For the text-containing cell, return its midpoint in (x, y) coordinate format. 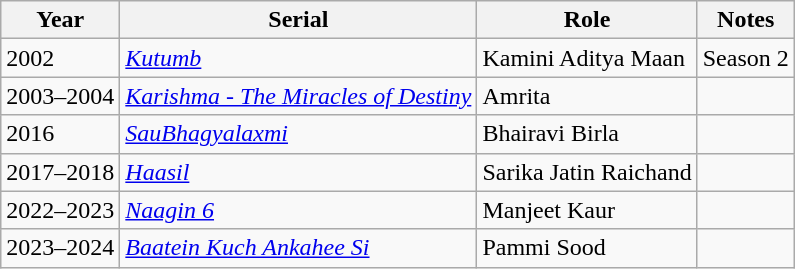
2017–2018 (60, 172)
2002 (60, 58)
Haasil (298, 172)
Naagin 6 (298, 210)
SauBhagyalaxmi (298, 134)
Season 2 (746, 58)
Kutumb (298, 58)
Year (60, 20)
2003–2004 (60, 96)
Amrita (587, 96)
Serial (298, 20)
Kamini Aditya Maan (587, 58)
2022–2023 (60, 210)
Baatein Kuch Ankahee Si (298, 248)
Sarika Jatin Raichand (587, 172)
Bhairavi Birla (587, 134)
Role (587, 20)
Notes (746, 20)
Karishma - The Miracles of Destiny (298, 96)
2016 (60, 134)
2023–2024 (60, 248)
Manjeet Kaur (587, 210)
Pammi Sood (587, 248)
